Locate the cell with the specified text and output its [x, y] center coordinate. 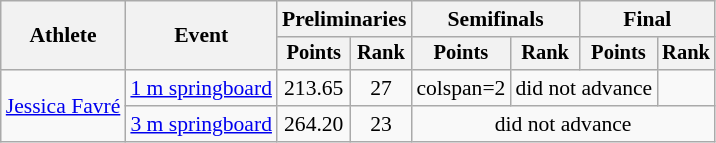
3 m springboard [201, 124]
colspan=2 [460, 88]
264.20 [314, 124]
Final [648, 19]
Event [201, 36]
1 m springboard [201, 88]
27 [380, 88]
Jessica Favré [64, 106]
23 [380, 124]
213.65 [314, 88]
Athlete [64, 36]
Preliminaries [344, 19]
Semifinals [495, 19]
